For the text-containing cell, return its midpoint in [x, y] coordinate format. 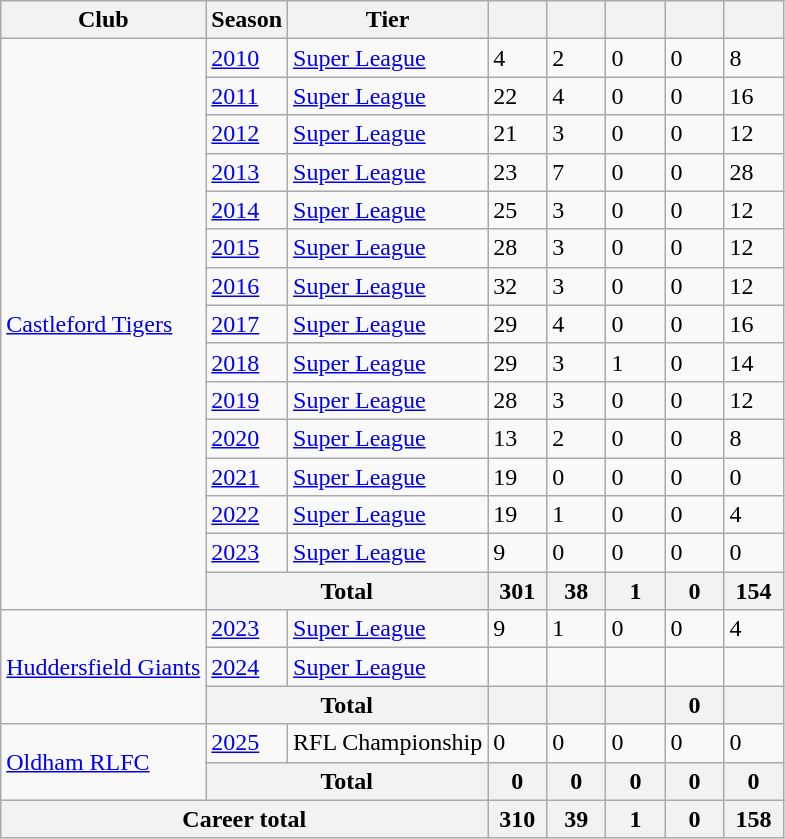
2018 [247, 362]
2024 [247, 667]
2010 [247, 58]
39 [576, 819]
Tier [388, 20]
2012 [247, 134]
310 [518, 819]
38 [576, 591]
158 [754, 819]
2014 [247, 210]
2019 [247, 400]
7 [576, 172]
2011 [247, 96]
2020 [247, 438]
2016 [247, 286]
32 [518, 286]
Oldham RLFC [104, 762]
Season [247, 20]
2015 [247, 248]
2022 [247, 515]
2025 [247, 743]
21 [518, 134]
2017 [247, 324]
Castleford Tigers [104, 324]
Huddersfield Giants [104, 667]
2013 [247, 172]
154 [754, 591]
Club [104, 20]
25 [518, 210]
301 [518, 591]
2021 [247, 477]
14 [754, 362]
Career total [244, 819]
22 [518, 96]
23 [518, 172]
RFL Championship [388, 743]
13 [518, 438]
